Identify which cell holds the provided text, then report its [x, y] central coordinate. 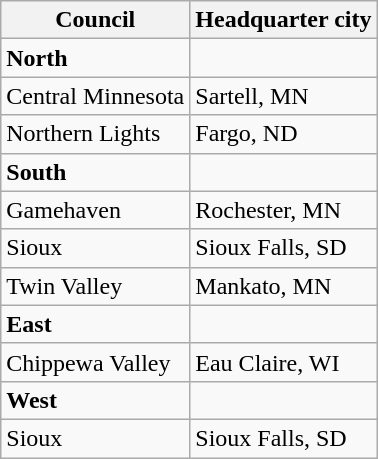
Northern Lights [96, 134]
Headquarter city [284, 20]
Eau Claire, WI [284, 362]
East [96, 324]
Gamehaven [96, 210]
Sartell, MN [284, 96]
Central Minnesota [96, 96]
Council [96, 20]
Mankato, MN [284, 286]
South [96, 172]
Twin Valley [96, 286]
West [96, 400]
Fargo, ND [284, 134]
Rochester, MN [284, 210]
Chippewa Valley [96, 362]
North [96, 58]
